Identify which cell holds the provided text, then report its [x, y] central coordinate. 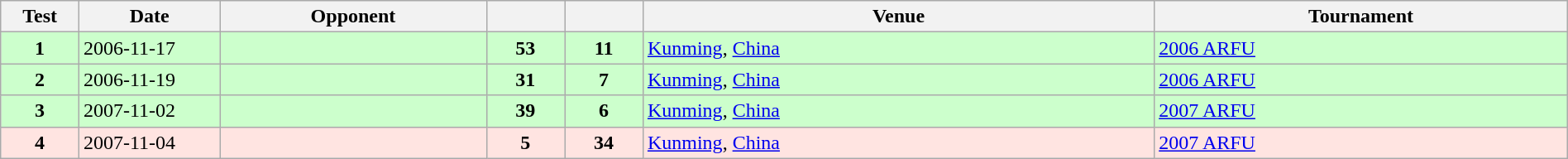
2007-11-04 [149, 142]
5 [526, 142]
4 [40, 142]
34 [604, 142]
7 [604, 79]
2 [40, 79]
6 [604, 111]
3 [40, 111]
2006-11-19 [149, 79]
Test [40, 17]
2006-11-17 [149, 48]
Venue [898, 17]
11 [604, 48]
1 [40, 48]
2007-11-02 [149, 111]
39 [526, 111]
Tournament [1361, 17]
Opponent [353, 17]
Date [149, 17]
31 [526, 79]
53 [526, 48]
